Pinpoint the cell where the given text exists, returning its (x, y) midpoint coordinate. 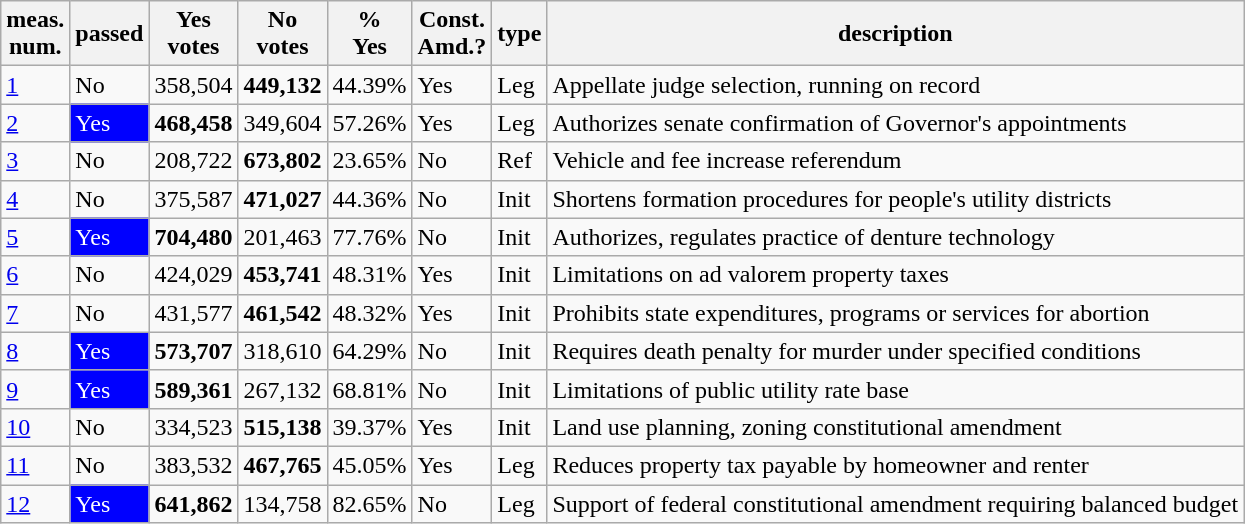
48.31% (370, 275)
2 (36, 123)
Const.Amd.? (452, 34)
type (520, 34)
Vehicle and fee increase referendum (896, 161)
Shortens formation procedures for people's utility districts (896, 199)
471,027 (282, 199)
82.65% (370, 503)
5 (36, 237)
468,458 (194, 123)
9 (36, 389)
318,610 (282, 351)
Authorizes, regulates practice of denture technology (896, 237)
267,132 (282, 389)
589,361 (194, 389)
6 (36, 275)
passed (110, 34)
64.29% (370, 351)
39.37% (370, 427)
Requires death penalty for murder under specified conditions (896, 351)
375,587 (194, 199)
68.81% (370, 389)
4 (36, 199)
Reduces property tax payable by homeowner and renter (896, 465)
449,132 (282, 85)
461,542 (282, 313)
Novotes (282, 34)
description (896, 34)
201,463 (282, 237)
134,758 (282, 503)
57.26% (370, 123)
641,862 (194, 503)
704,480 (194, 237)
45.05% (370, 465)
Authorizes senate confirmation of Governor's appointments (896, 123)
349,604 (282, 123)
Support of federal constitutional amendment requiring balanced budget (896, 503)
467,765 (282, 465)
573,707 (194, 351)
Yesvotes (194, 34)
1 (36, 85)
3 (36, 161)
23.65% (370, 161)
Ref (520, 161)
Land use planning, zoning constitutional amendment (896, 427)
meas.num. (36, 34)
48.32% (370, 313)
7 (36, 313)
424,029 (194, 275)
358,504 (194, 85)
453,741 (282, 275)
383,532 (194, 465)
Appellate judge selection, running on record (896, 85)
44.39% (370, 85)
673,802 (282, 161)
10 (36, 427)
431,577 (194, 313)
208,722 (194, 161)
Limitations of public utility rate base (896, 389)
77.76% (370, 237)
12 (36, 503)
%Yes (370, 34)
8 (36, 351)
515,138 (282, 427)
11 (36, 465)
44.36% (370, 199)
Prohibits state expenditures, programs or services for abortion (896, 313)
Limitations on ad valorem property taxes (896, 275)
334,523 (194, 427)
